Capture the cell that displays the provided text and extract its [x, y] central coordinate. 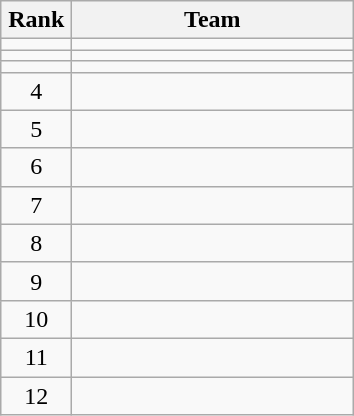
6 [36, 167]
11 [36, 357]
5 [36, 129]
Team [212, 20]
10 [36, 319]
4 [36, 91]
Rank [36, 20]
12 [36, 395]
9 [36, 281]
7 [36, 205]
8 [36, 243]
